Search for the cell housing the specified text and yield its (x, y) center coordinate. 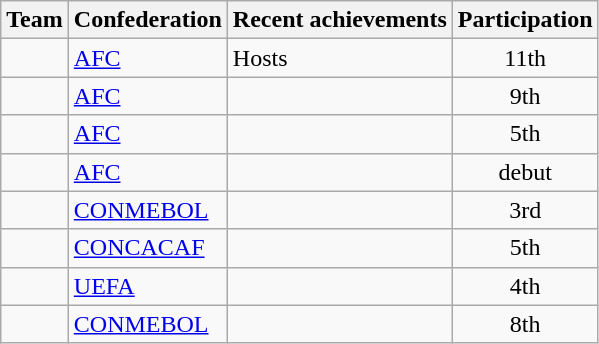
Confederation (148, 20)
Recent achievements (340, 20)
Participation (525, 20)
9th (525, 96)
8th (525, 324)
UEFA (148, 286)
11th (525, 58)
3rd (525, 210)
Hosts (340, 58)
debut (525, 172)
CONCACAF (148, 248)
4th (525, 286)
Team (35, 20)
